Output the [X, Y] coordinate of the center of the cell containing the given text.  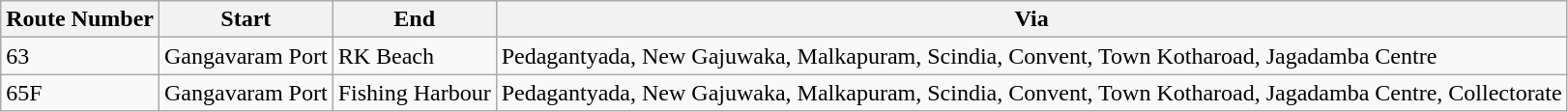
Start [246, 19]
Pedagantyada, New Gajuwaka, Malkapuram, Scindia, Convent, Town Kotharoad, Jagadamba Centre, Collectorate [1031, 93]
Route Number [80, 19]
RK Beach [414, 56]
63 [80, 56]
End [414, 19]
Fishing Harbour [414, 93]
Via [1031, 19]
Pedagantyada, New Gajuwaka, Malkapuram, Scindia, Convent, Town Kotharoad, Jagadamba Centre [1031, 56]
65F [80, 93]
